Extract the [X, Y] coordinate from the center of the cell holding the provided text.  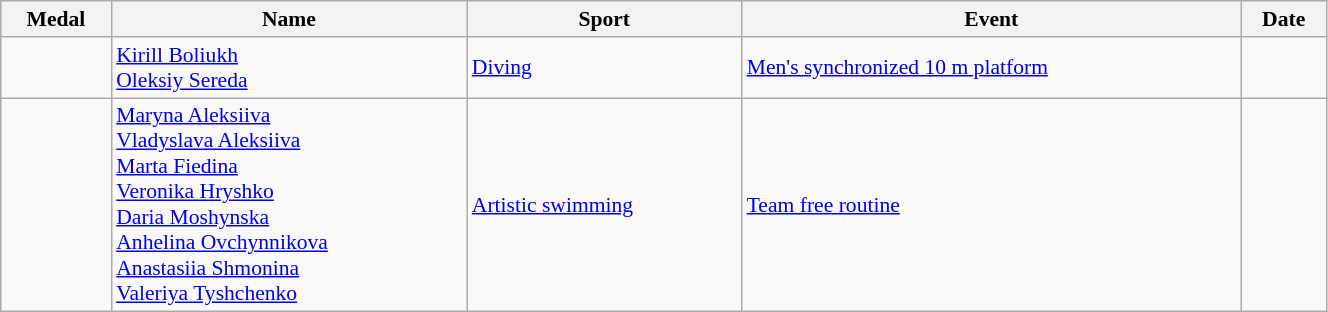
Date [1284, 19]
Medal [56, 19]
Maryna Aleksiiva Vladyslava Aleksiiva Marta Fiedina Veronika Hryshko Daria Moshynska Anhelina Ovchynnikova Anastasiia Shmonina Valeriya Tyshchenko [289, 205]
Diving [604, 68]
Men's synchronized 10 m platform [992, 68]
Name [289, 19]
Sport [604, 19]
Event [992, 19]
Team free routine [992, 205]
Kirill BoliukhOleksiy Sereda [289, 68]
Artistic swimming [604, 205]
